Locate the cell with the specified text and output its [X, Y] center coordinate. 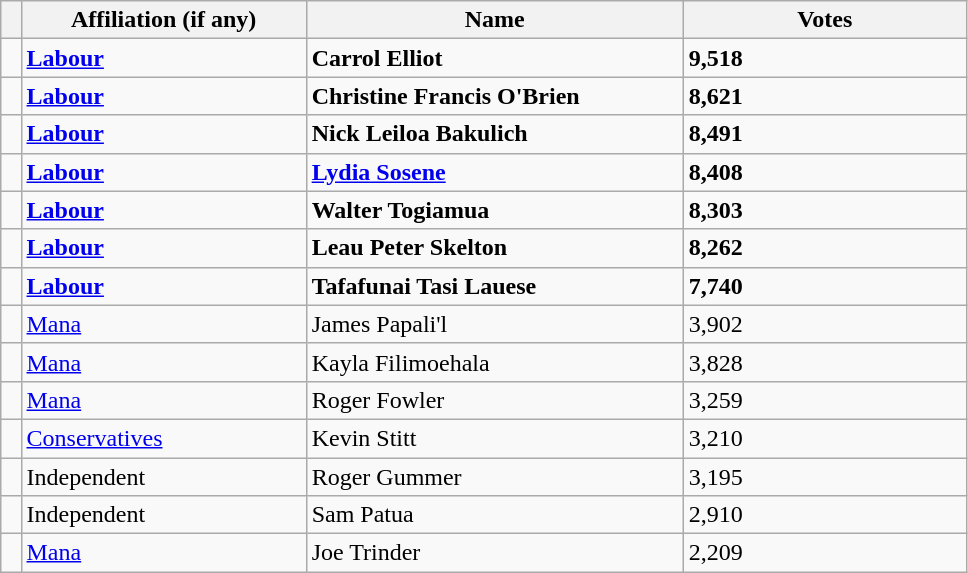
Roger Gummer [494, 477]
Carrol Elliot [494, 58]
8,303 [824, 210]
Affiliation (if any) [164, 20]
Walter Togiamua [494, 210]
3,828 [824, 362]
Joe Trinder [494, 553]
3,902 [824, 324]
2,910 [824, 515]
3,195 [824, 477]
Leau Peter Skelton [494, 248]
Christine Francis O'Brien [494, 96]
Roger Fowler [494, 400]
7,740 [824, 286]
Name [494, 20]
2,209 [824, 553]
Nick Leiloa Bakulich [494, 134]
Kayla Filimoehala [494, 362]
Tafafunai Tasi Lauese [494, 286]
8,408 [824, 172]
Votes [824, 20]
Kevin Stitt [494, 438]
9,518 [824, 58]
3,259 [824, 400]
Conservatives [164, 438]
8,262 [824, 248]
Sam Patua [494, 515]
Lydia Sosene [494, 172]
James Papali'l [494, 324]
8,621 [824, 96]
3,210 [824, 438]
8,491 [824, 134]
